Locate the cell with the specified text and output its (X, Y) center coordinate. 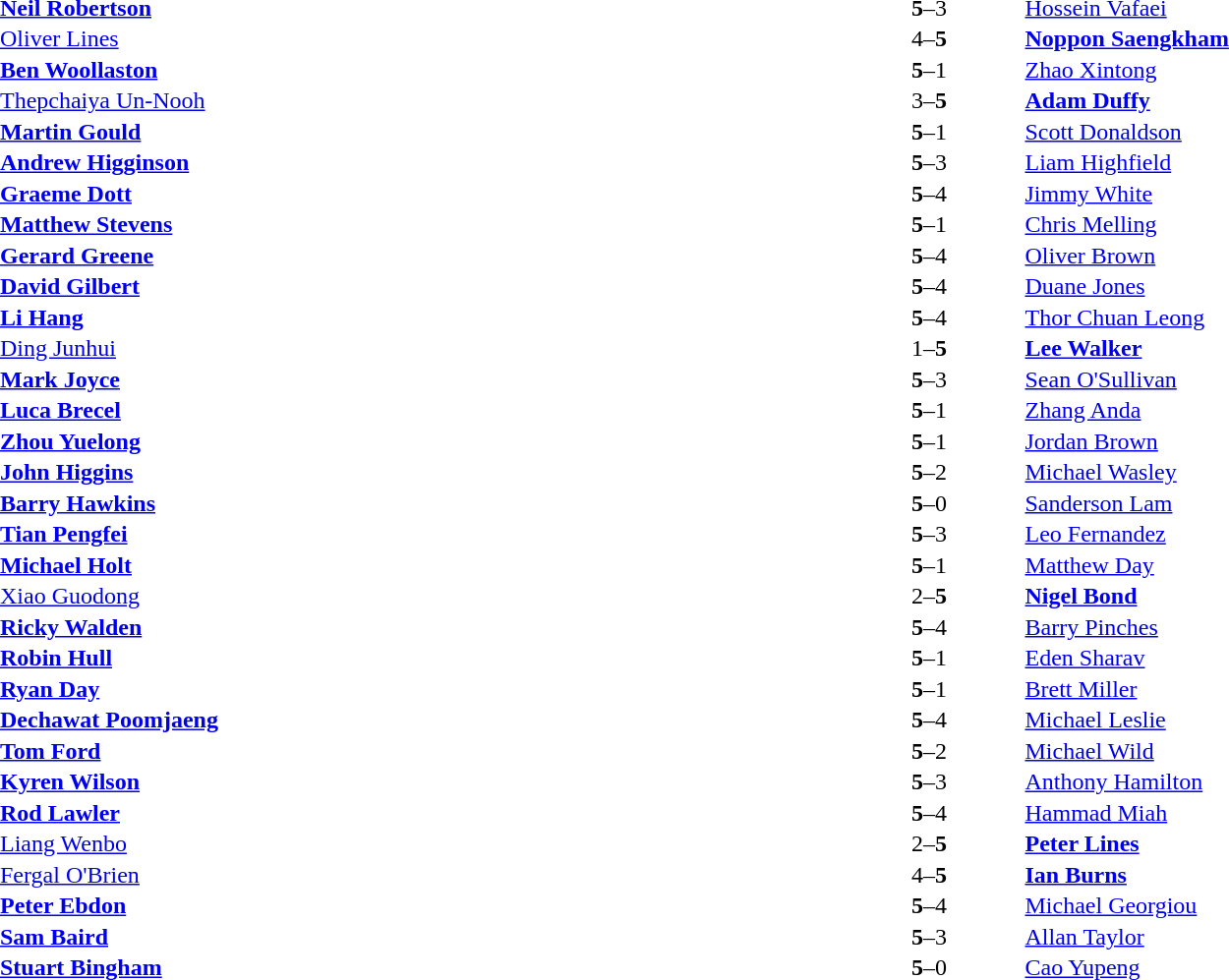
1–5 (928, 349)
5–0 (928, 503)
3–5 (928, 101)
